From the cell containing the given text, extract its center point as [X, Y] coordinate. 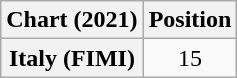
15 [190, 58]
Chart (2021) [72, 20]
Italy (FIMI) [72, 58]
Position [190, 20]
